Find where the given text appears and provide that cell's center as (x, y) coordinate. 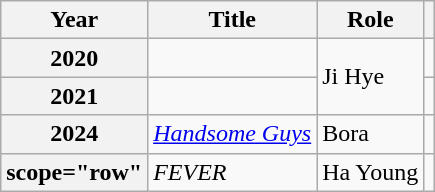
Ji Hye (370, 77)
FEVER (232, 172)
scope="row" (74, 172)
Title (232, 20)
2024 (74, 134)
Role (370, 20)
2021 (74, 96)
Handsome Guys (232, 134)
Ha Young (370, 172)
2020 (74, 58)
Bora (370, 134)
Year (74, 20)
